Extract the (x, y) coordinate from the center of the cell holding the provided text.  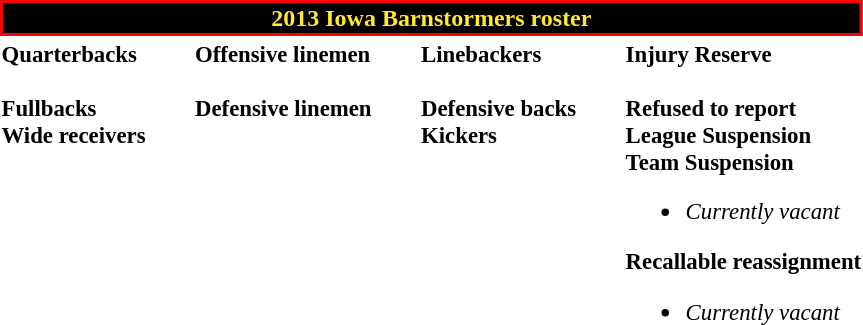
2013 Iowa Barnstormers roster (432, 18)
